Identify which cell holds the provided text, then report its (X, Y) central coordinate. 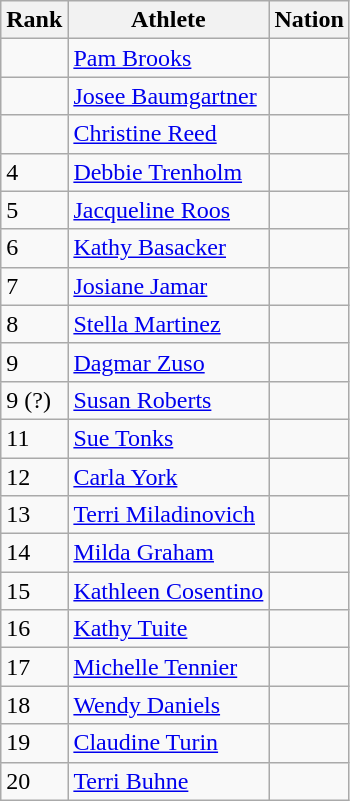
14 (34, 553)
Stella Martinez (168, 324)
8 (34, 324)
Susan Roberts (168, 400)
5 (34, 210)
12 (34, 477)
16 (34, 629)
Milda Graham (168, 553)
Josiane Jamar (168, 286)
Kathleen Cosentino (168, 591)
17 (34, 667)
Wendy Daniels (168, 705)
9 (?) (34, 400)
Claudine Turin (168, 743)
7 (34, 286)
4 (34, 172)
Jacqueline Roos (168, 210)
Pam Brooks (168, 58)
Nation (309, 20)
6 (34, 248)
18 (34, 705)
Michelle Tennier (168, 667)
11 (34, 438)
Terri Buhne (168, 781)
20 (34, 781)
Kathy Basacker (168, 248)
Carla York (168, 477)
Christine Reed (168, 134)
Athlete (168, 20)
Sue Tonks (168, 438)
9 (34, 362)
19 (34, 743)
13 (34, 515)
15 (34, 591)
Debbie Trenholm (168, 172)
Josee Baumgartner (168, 96)
Dagmar Zuso (168, 362)
Kathy Tuite (168, 629)
Rank (34, 20)
Terri Miladinovich (168, 515)
